Extract the (x, y) coordinate from the center of the cell holding the provided text.  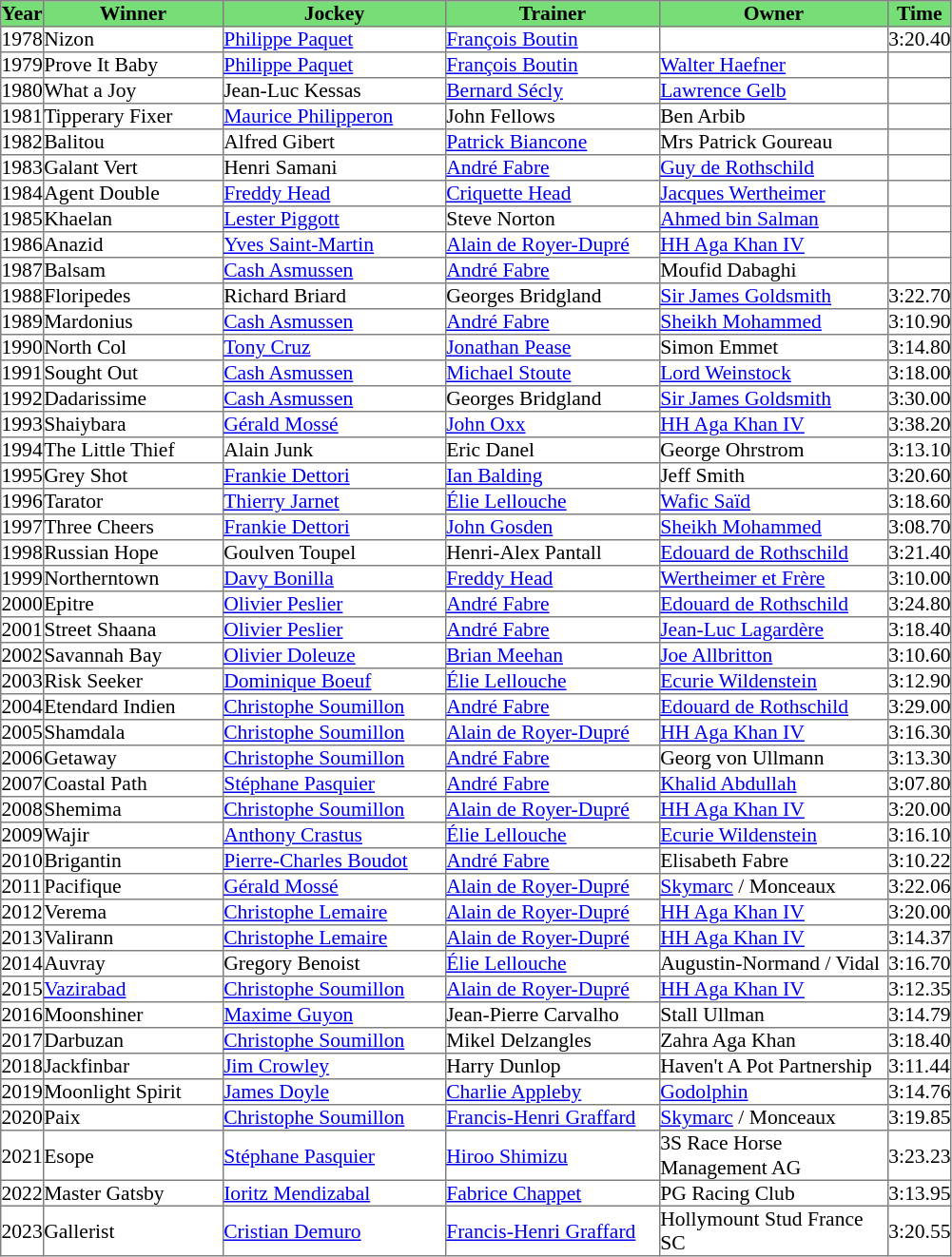
3:16.30 (919, 732)
Cristian Demuro (334, 1230)
Henri-Alex Pantall (552, 553)
3:19.85 (919, 1118)
3:10.90 (919, 321)
Darbuzan (133, 1040)
1992 (23, 399)
1978 (23, 40)
Risk Seeker (133, 681)
Mikel Delzangles (552, 1040)
Ian Balding (552, 475)
Wertheimer et Frère (773, 578)
Gregory Benoist (334, 964)
PG Racing Club (773, 1192)
3:29.00 (919, 707)
Patrick Biancone (552, 143)
3:10.22 (919, 861)
Agent Double (133, 194)
3:23.23 (919, 1155)
2015 (23, 989)
John Fellows (552, 116)
1996 (23, 502)
Tony Cruz (334, 348)
Sought Out (133, 373)
Charlie Appleby (552, 1092)
3:20.55 (919, 1230)
2006 (23, 759)
Jean-Pierre Carvalho (552, 1015)
3:11.44 (919, 1067)
Master Gatsby (133, 1192)
2017 (23, 1040)
Floripedes (133, 297)
Savannah Bay (133, 656)
Steve Norton (552, 219)
3:14.79 (919, 1015)
Street Shaana (133, 629)
Hollymount Stud France SC (773, 1230)
Thierry Jarnet (334, 502)
Trainer (552, 13)
Olivier Doleuze (334, 656)
Paix (133, 1118)
Harry Dunlop (552, 1067)
Shamdala (133, 732)
Maxime Guyon (334, 1015)
Jeff Smith (773, 475)
3:12.90 (919, 681)
Etendard Indien (133, 707)
Alain Junk (334, 451)
Getaway (133, 759)
3:10.60 (919, 656)
John Gosden (552, 527)
Ioritz Mendizabal (334, 1192)
1981 (23, 116)
Anthony Crastus (334, 835)
2001 (23, 629)
1980 (23, 91)
Auvray (133, 964)
Maurice Philipperon (334, 116)
2020 (23, 1118)
Khaelan (133, 219)
1991 (23, 373)
Valirann (133, 938)
Ben Arbib (773, 116)
Verema (133, 913)
Brigantin (133, 861)
Gallerist (133, 1230)
2004 (23, 707)
Ahmed bin Salman (773, 219)
Owner (773, 13)
Three Cheers (133, 527)
1995 (23, 475)
Mrs Patrick Goureau (773, 143)
Wafic Saïd (773, 502)
3:20.60 (919, 475)
Coastal Path (133, 783)
Jim Crowley (334, 1067)
Joe Allbritton (773, 656)
2005 (23, 732)
Zahra Aga Khan (773, 1040)
3:30.00 (919, 399)
Jockey (334, 13)
2009 (23, 835)
3:14.37 (919, 938)
Mardonius (133, 321)
1983 (23, 167)
Dominique Boeuf (334, 681)
2008 (23, 810)
Time (919, 13)
3:21.40 (919, 553)
3:13.95 (919, 1192)
1998 (23, 553)
Lawrence Gelb (773, 91)
3:10.00 (919, 578)
Vazirabad (133, 989)
2011 (23, 886)
3:14.76 (919, 1092)
3:07.80 (919, 783)
2000 (23, 605)
Eric Danel (552, 451)
Elisabeth Fabre (773, 861)
Yves Saint-Martin (334, 245)
1997 (23, 527)
Bernard Sécly (552, 91)
Grey Shot (133, 475)
3:22.70 (919, 297)
Lord Weinstock (773, 373)
2003 (23, 681)
2013 (23, 938)
Year (23, 13)
Criquette Head (552, 194)
1989 (23, 321)
2010 (23, 861)
Russian Hope (133, 553)
3:18.60 (919, 502)
Dadarissime (133, 399)
Georg von Ullmann (773, 759)
Wajir (133, 835)
3:18.00 (919, 373)
3S Race Horse Management AG (773, 1155)
1984 (23, 194)
Balsam (133, 270)
Moufid Dabaghi (773, 270)
3:16.10 (919, 835)
2019 (23, 1092)
Jonathan Pease (552, 348)
Jean-Luc Lagardère (773, 629)
2023 (23, 1230)
2007 (23, 783)
Shaiybara (133, 424)
Jackfinbar (133, 1067)
2014 (23, 964)
Fabrice Chappet (552, 1192)
3:14.80 (919, 348)
Tarator (133, 502)
1988 (23, 297)
1994 (23, 451)
Prove It Baby (133, 65)
2018 (23, 1067)
Jean-Luc Kessas (334, 91)
Epitre (133, 605)
3:16.70 (919, 964)
3:20.40 (919, 40)
1979 (23, 65)
Brian Meehan (552, 656)
James Doyle (334, 1092)
1985 (23, 219)
Pierre-Charles Boudot (334, 861)
Michael Stoute (552, 373)
Walter Haefner (773, 65)
Khalid Abdullah (773, 783)
What a Joy (133, 91)
Godolphin (773, 1092)
2021 (23, 1155)
1993 (23, 424)
Esope (133, 1155)
3:08.70 (919, 527)
Richard Briard (334, 297)
North Col (133, 348)
Winner (133, 13)
Moonlight Spirit (133, 1092)
3:13.10 (919, 451)
Lester Piggott (334, 219)
2016 (23, 1015)
George Ohrstrom (773, 451)
1999 (23, 578)
1982 (23, 143)
3:24.80 (919, 605)
3:22.06 (919, 886)
Augustin-Normand / Vidal (773, 964)
Hiroo Shimizu (552, 1155)
2002 (23, 656)
Davy Bonilla (334, 578)
Tipperary Fixer (133, 116)
Guy de Rothschild (773, 167)
2022 (23, 1192)
3:12.35 (919, 989)
Northerntown (133, 578)
Balitou (133, 143)
2012 (23, 913)
Nizon (133, 40)
Anazid (133, 245)
Pacifique (133, 886)
Moonshiner (133, 1015)
John Oxx (552, 424)
Jacques Wertheimer (773, 194)
Shemima (133, 810)
3:13.30 (919, 759)
Alfred Gibert (334, 143)
Haven't A Pot Partnership (773, 1067)
Goulven Toupel (334, 553)
Stall Ullman (773, 1015)
1986 (23, 245)
3:38.20 (919, 424)
1990 (23, 348)
Galant Vert (133, 167)
1987 (23, 270)
The Little Thief (133, 451)
Simon Emmet (773, 348)
Henri Samani (334, 167)
